Return the [X, Y] coordinate for the center point of the cell that contains the specified text.  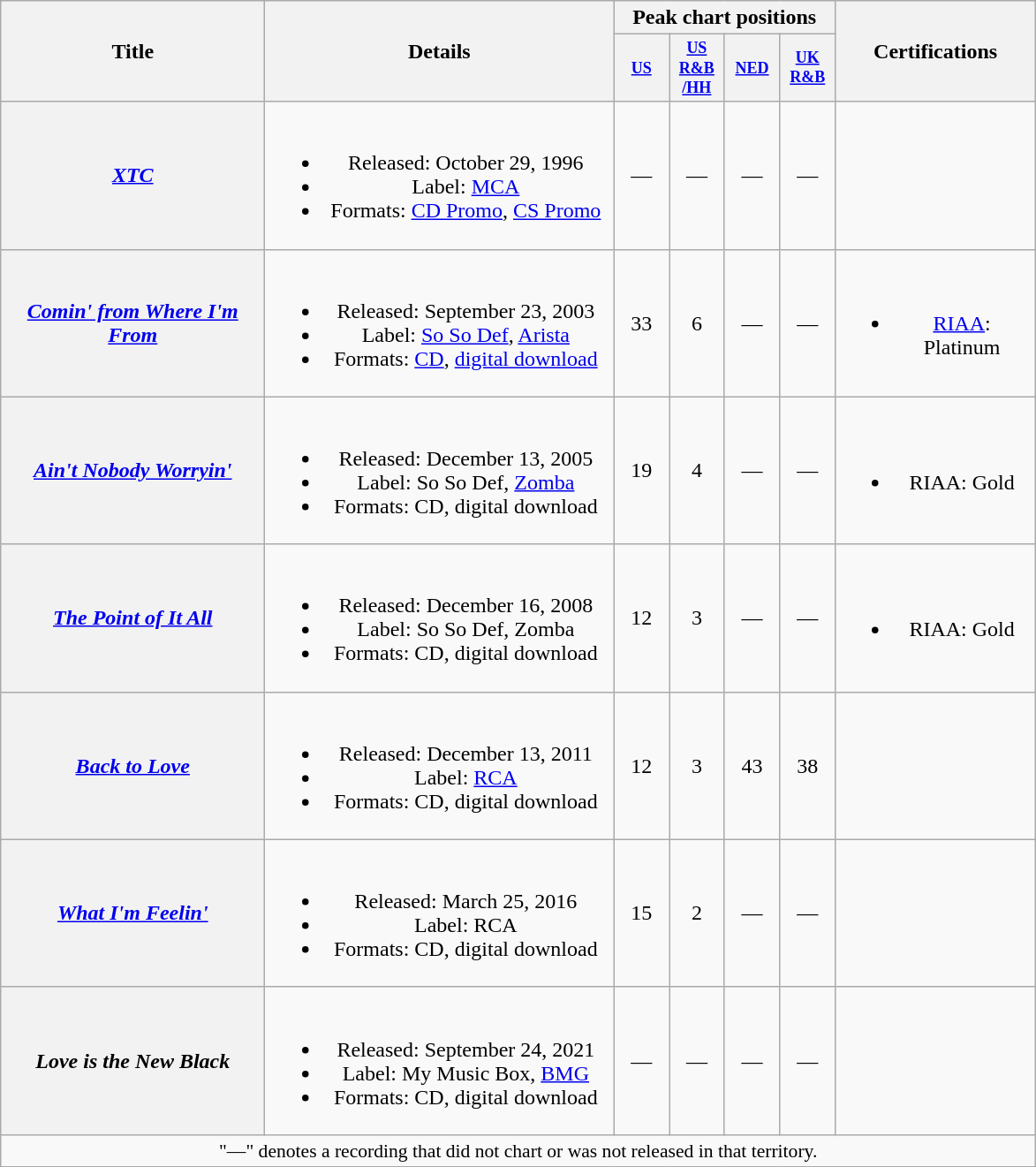
Ain't Nobody Worryin' [132, 470]
Released: September 24, 2021Label: My Music Box, BMGFormats: CD, digital download [440, 1060]
Released: December 16, 2008Label: So So Def, ZombaFormats: CD, digital download [440, 618]
4 [698, 470]
The Point of It All [132, 618]
US [641, 68]
Title [132, 51]
Certifications [936, 51]
Details [440, 51]
USR&B/HH [698, 68]
Released: December 13, 2011Label: RCAFormats: CD, digital download [440, 765]
38 [807, 765]
"—" denotes a recording that did not chart or was not released in that territory. [518, 1150]
UKR&B [807, 68]
NED [752, 68]
15 [641, 913]
Released: October 29, 1996Label: MCAFormats: CD Promo, CS Promo [440, 175]
RIAA: Platinum [936, 323]
33 [641, 323]
Peak chart positions [724, 18]
Released: September 23, 2003Label: So So Def, AristaFormats: CD, digital download [440, 323]
19 [641, 470]
43 [752, 765]
Released: December 13, 2005Label: So So Def, ZombaFormats: CD, digital download [440, 470]
XTC [132, 175]
Released: March 25, 2016Label: RCAFormats: CD, digital download [440, 913]
6 [698, 323]
Comin' from Where I'm From [132, 323]
What I'm Feelin' [132, 913]
Back to Love [132, 765]
2 [698, 913]
Love is the New Black [132, 1060]
